Return the (x, y) coordinate for the center point of the cell that contains the specified text.  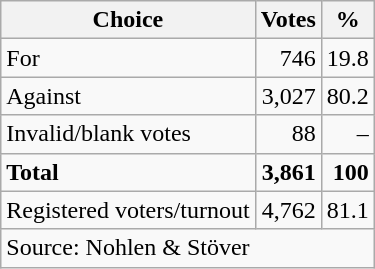
Against (128, 96)
Invalid/blank votes (128, 134)
Total (128, 172)
% (348, 20)
Choice (128, 20)
For (128, 58)
– (348, 134)
746 (288, 58)
3,861 (288, 172)
Registered voters/turnout (128, 210)
Source: Nohlen & Stöver (188, 248)
4,762 (288, 210)
Votes (288, 20)
100 (348, 172)
81.1 (348, 210)
3,027 (288, 96)
88 (288, 134)
19.8 (348, 58)
80.2 (348, 96)
